Output the (x, y) coordinate of the center of the cell containing the given text.  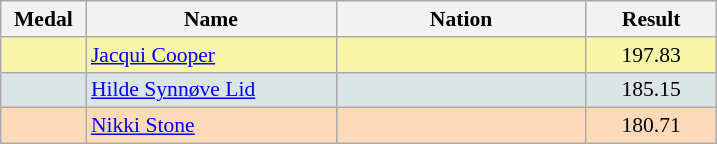
197.83 (651, 55)
180.71 (651, 126)
Hilde Synnøve Lid (211, 90)
Name (211, 19)
Result (651, 19)
185.15 (651, 90)
Nation (461, 19)
Jacqui Cooper (211, 55)
Medal (44, 19)
Nikki Stone (211, 126)
